Extract the [X, Y] coordinate from the center of the cell holding the provided text.  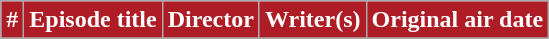
Director [210, 20]
Writer(s) [312, 20]
# [12, 20]
Original air date [458, 20]
Episode title [93, 20]
